Find where the given text appears and provide that cell's center as (X, Y) coordinate. 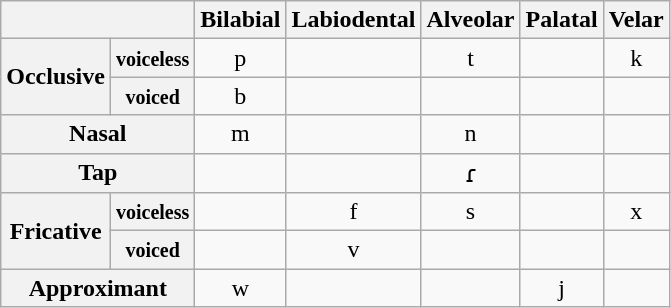
Tap (98, 173)
n (470, 134)
p (240, 58)
Nasal (98, 134)
Palatal (562, 20)
ɾ (470, 173)
Labiodental (354, 20)
Occlusive (56, 77)
w (240, 288)
f (354, 212)
Alveolar (470, 20)
j (562, 288)
Bilabial (240, 20)
Approximant (98, 288)
b (240, 96)
k (636, 58)
v (354, 250)
t (470, 58)
Velar (636, 20)
Fricative (56, 231)
m (240, 134)
s (470, 212)
x (636, 212)
